Determine the (x, y) coordinate at the center of the cell enclosing the given text.  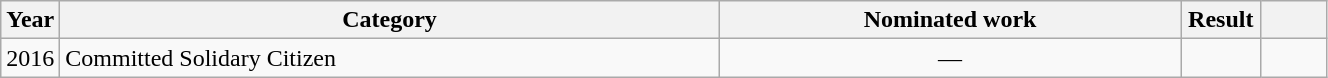
Nominated work (950, 20)
Result (1221, 20)
Year (30, 20)
Category (390, 20)
2016 (30, 58)
— (950, 58)
Committed Solidary Citizen (390, 58)
